Locate the cell with the specified text and output its [X, Y] center coordinate. 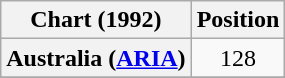
Australia (ARIA) [96, 58]
Position [238, 20]
Chart (1992) [96, 20]
128 [238, 58]
